Search for the cell housing the specified text and yield its [X, Y] center coordinate. 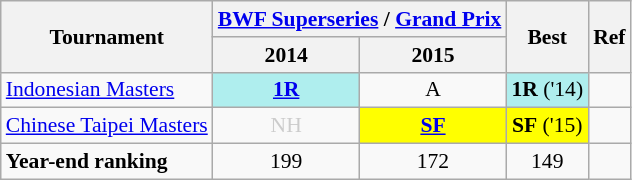
Year-end ranking [107, 162]
2014 [286, 55]
Tournament [107, 36]
149 [547, 162]
Indonesian Masters [107, 90]
Chinese Taipei Masters [107, 126]
BWF Superseries / Grand Prix [360, 19]
2015 [434, 55]
SF [434, 126]
NH [286, 126]
SF ('15) [547, 126]
172 [434, 162]
Ref [609, 36]
1R ('14) [547, 90]
A [434, 90]
199 [286, 162]
1R [286, 90]
Best [547, 36]
